Determine the [x, y] coordinate at the center of the cell enclosing the given text.  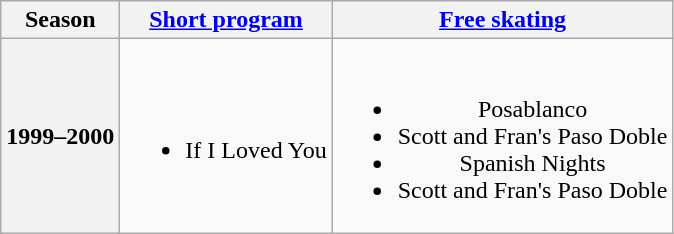
Free skating [502, 20]
Short program [226, 20]
If I Loved You [226, 136]
Season [60, 20]
PosablancoScott and Fran's Paso Doble Spanish NightsScott and Fran's Paso Doble [502, 136]
1999–2000 [60, 136]
